Identify which cell holds the provided text, then report its [x, y] central coordinate. 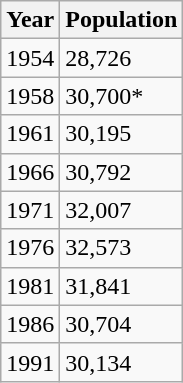
1958 [30, 96]
1976 [30, 248]
1971 [30, 210]
Year [30, 20]
30,195 [122, 134]
30,704 [122, 324]
1961 [30, 134]
32,007 [122, 210]
1986 [30, 324]
1981 [30, 286]
28,726 [122, 58]
Population [122, 20]
30,700* [122, 96]
1966 [30, 172]
32,573 [122, 248]
30,792 [122, 172]
30,134 [122, 362]
1954 [30, 58]
31,841 [122, 286]
1991 [30, 362]
